Provide the [x, y] coordinate of the cell's center where the given text is located.  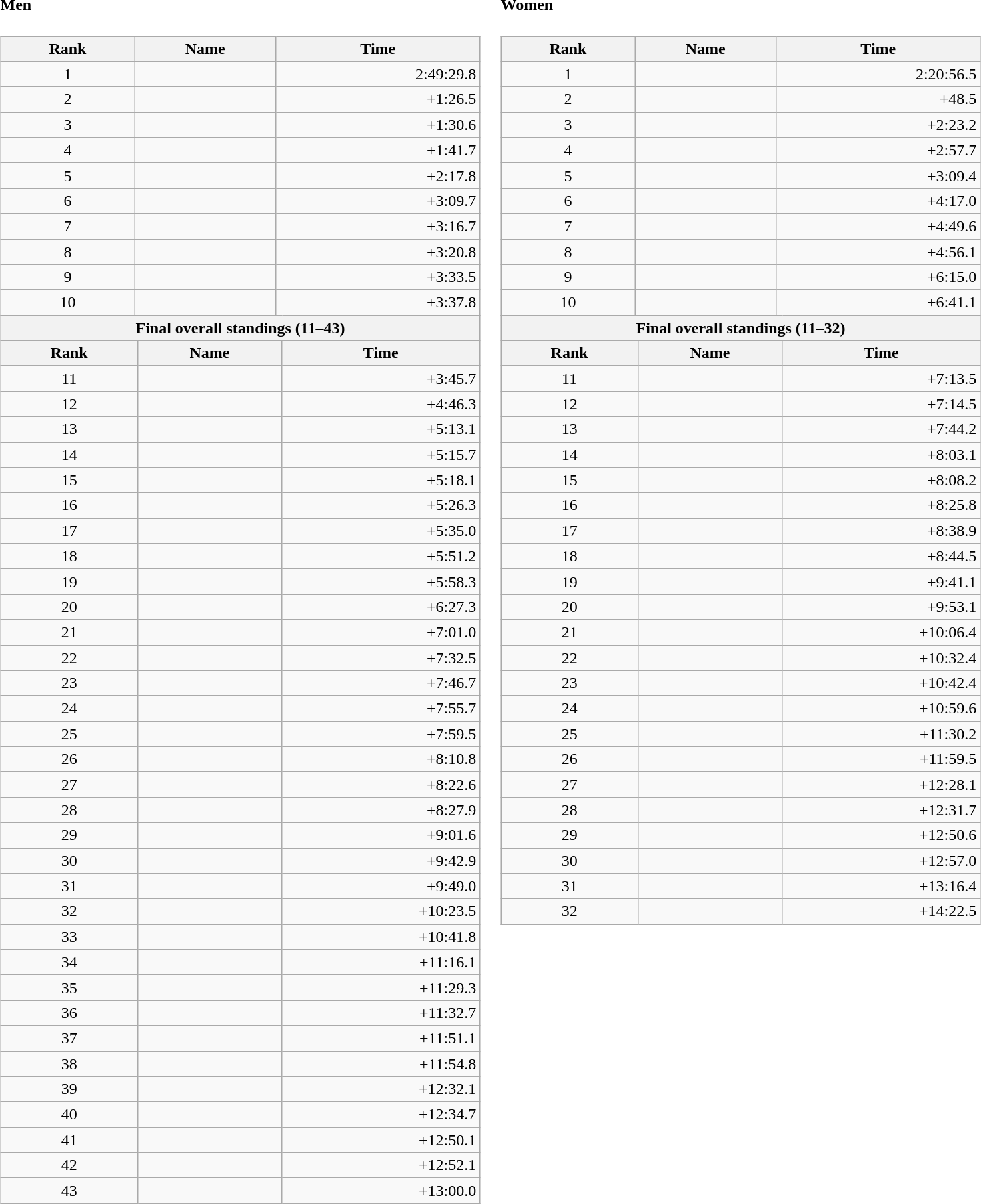
+8:10.8 [381, 759]
+12:50.6 [882, 835]
+12:52.1 [381, 1165]
+11:54.8 [381, 1064]
+13:16.4 [882, 886]
+4:17.0 [878, 201]
+2:17.8 [378, 175]
41 [69, 1140]
+8:22.6 [381, 785]
+10:42.4 [882, 683]
+12:31.7 [882, 810]
+12:32.1 [381, 1089]
+11:59.5 [882, 759]
+10:06.4 [882, 632]
+8:03.1 [882, 455]
+5:51.2 [381, 556]
+11:29.3 [381, 987]
2:49:29.8 [378, 74]
+9:53.1 [882, 607]
+3:45.7 [381, 379]
+7:13.5 [882, 379]
+3:20.8 [378, 252]
+10:41.8 [381, 937]
+10:23.5 [381, 911]
+3:09.4 [878, 175]
+13:00.0 [381, 1191]
+5:15.7 [381, 455]
+7:46.7 [381, 683]
+5:18.1 [381, 480]
+7:59.5 [381, 734]
+14:22.5 [882, 911]
42 [69, 1165]
+4:49.6 [878, 226]
43 [69, 1191]
+7:44.2 [882, 429]
+9:01.6 [381, 835]
+5:13.1 [381, 429]
+2:23.2 [878, 125]
+3:37.8 [378, 303]
+3:33.5 [378, 277]
+5:58.3 [381, 581]
33 [69, 937]
+6:15.0 [878, 277]
2:20:56.5 [878, 74]
+12:50.1 [381, 1140]
+9:49.0 [381, 886]
+7:55.7 [381, 709]
+1:41.7 [378, 150]
+1:26.5 [378, 99]
+8:44.5 [882, 556]
36 [69, 1013]
+3:09.7 [378, 201]
+5:35.0 [381, 531]
+6:41.1 [878, 303]
+8:25.8 [882, 505]
37 [69, 1038]
+11:32.7 [381, 1013]
38 [69, 1064]
+7:14.5 [882, 404]
+11:30.2 [882, 734]
+3:16.7 [378, 226]
+4:56.1 [878, 252]
+7:32.5 [381, 658]
+1:30.6 [378, 125]
+11:51.1 [381, 1038]
+6:27.3 [381, 607]
+8:38.9 [882, 531]
+8:27.9 [381, 810]
+4:46.3 [381, 404]
+5:26.3 [381, 505]
+12:57.0 [882, 861]
+11:16.1 [381, 962]
40 [69, 1115]
+12:34.7 [381, 1115]
Final overall standings (11–43) [240, 328]
+10:59.6 [882, 709]
+7:01.0 [381, 632]
39 [69, 1089]
+12:28.1 [882, 785]
+48.5 [878, 99]
34 [69, 962]
+8:08.2 [882, 480]
+9:41.1 [882, 581]
Final overall standings (11–32) [740, 328]
+9:42.9 [381, 861]
+10:32.4 [882, 658]
+2:57.7 [878, 150]
35 [69, 987]
